Pinpoint the cell where the given text exists, returning its (X, Y) midpoint coordinate. 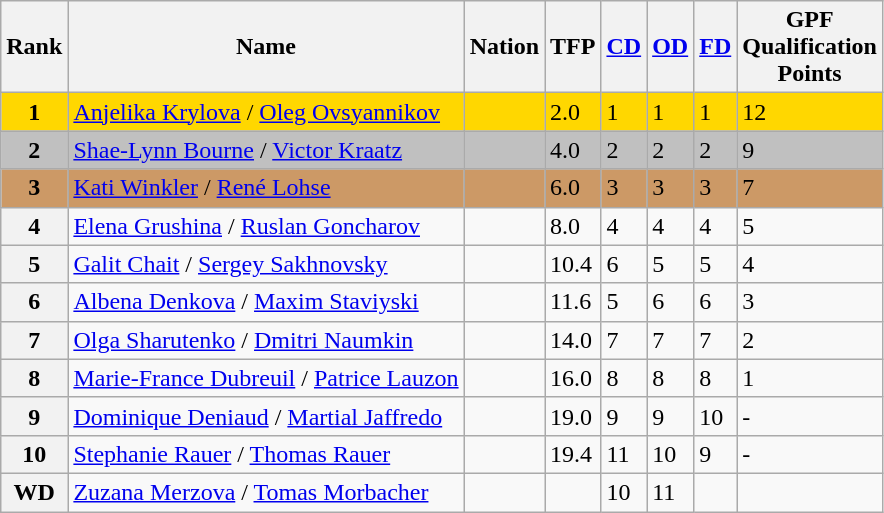
2.0 (573, 112)
Zuzana Merzova / Tomas Morbacher (266, 492)
Olga Sharutenko / Dmitri Naumkin (266, 340)
16.0 (573, 378)
WD (34, 492)
Rank (34, 47)
19.0 (573, 416)
Marie-France Dubreuil / Patrice Lauzon (266, 378)
6.0 (573, 188)
Shae-Lynn Bourne / Victor Kraatz (266, 150)
Elena Grushina / Ruslan Goncharov (266, 226)
FD (716, 47)
Stephanie Rauer / Thomas Rauer (266, 454)
Dominique Deniaud / Martial Jaffredo (266, 416)
4.0 (573, 150)
12 (810, 112)
19.4 (573, 454)
Albena Denkova / Maxim Staviyski (266, 302)
GPFQualificationPoints (810, 47)
Nation (504, 47)
CD (624, 47)
OD (670, 47)
11.6 (573, 302)
Name (266, 47)
Galit Chait / Sergey Sakhnovsky (266, 264)
10.4 (573, 264)
Kati Winkler / René Lohse (266, 188)
Anjelika Krylova / Oleg Ovsyannikov (266, 112)
8.0 (573, 226)
14.0 (573, 340)
TFP (573, 47)
